Extract the (x, y) coordinate from the center of the cell holding the provided text.  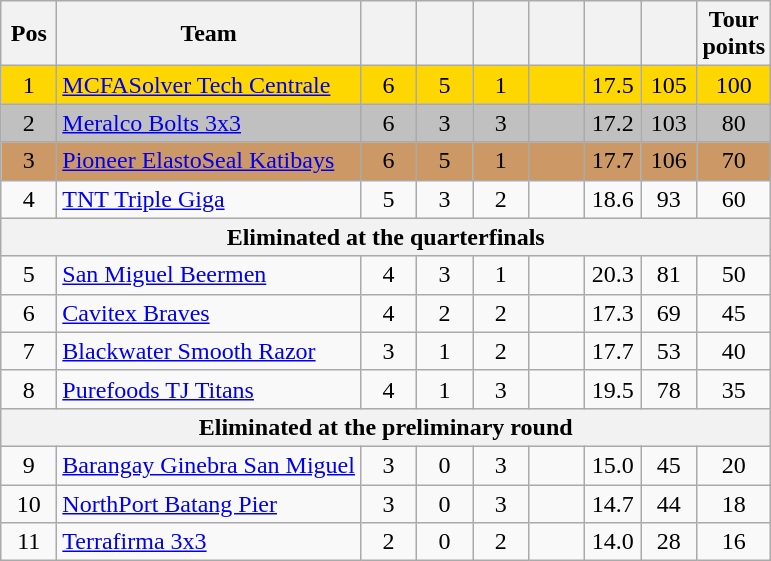
100 (734, 85)
78 (669, 389)
16 (734, 542)
18 (734, 503)
44 (669, 503)
Purefoods TJ Titans (209, 389)
70 (734, 161)
19.5 (613, 389)
106 (669, 161)
11 (29, 542)
14.0 (613, 542)
8 (29, 389)
17.2 (613, 123)
18.6 (613, 199)
NorthPort Batang Pier (209, 503)
50 (734, 275)
10 (29, 503)
Terrafirma 3x3 (209, 542)
MCFASolver Tech Centrale (209, 85)
93 (669, 199)
17.3 (613, 313)
53 (669, 351)
69 (669, 313)
20 (734, 465)
15.0 (613, 465)
103 (669, 123)
Barangay Ginebra San Miguel (209, 465)
Pioneer ElastoSeal Katibays (209, 161)
35 (734, 389)
40 (734, 351)
81 (669, 275)
Cavitex Braves (209, 313)
60 (734, 199)
Blackwater Smooth Razor (209, 351)
Eliminated at the preliminary round (386, 427)
7 (29, 351)
9 (29, 465)
20.3 (613, 275)
Eliminated at the quarterfinals (386, 237)
Team (209, 34)
14.7 (613, 503)
17.5 (613, 85)
80 (734, 123)
TNT Triple Giga (209, 199)
Pos (29, 34)
105 (669, 85)
Tour points (734, 34)
San Miguel Beermen (209, 275)
28 (669, 542)
Meralco Bolts 3x3 (209, 123)
